Extract the [x, y] coordinate from the center of the cell holding the provided text.  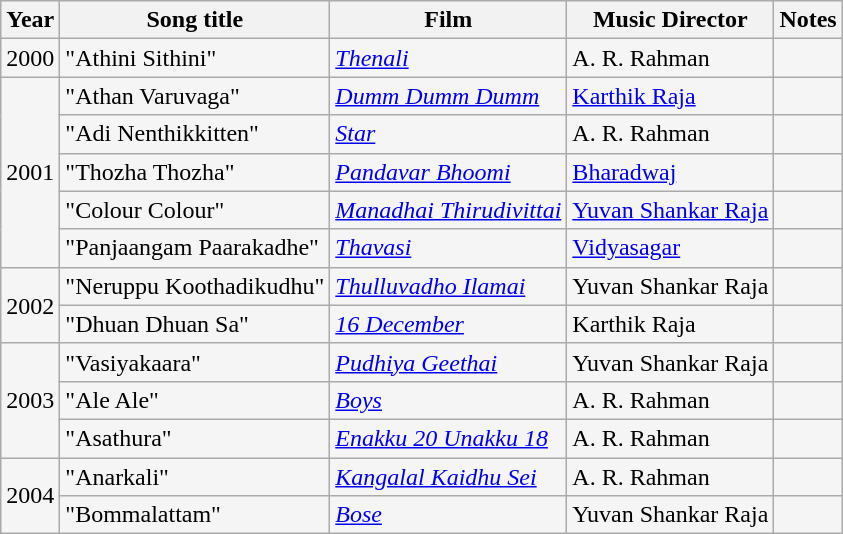
"Ale Ale" [195, 400]
Thenali [448, 58]
16 December [448, 324]
Manadhai Thirudivittai [448, 210]
"Bommalattam" [195, 515]
Bharadwaj [670, 172]
Dumm Dumm Dumm [448, 96]
"Dhuan Dhuan Sa" [195, 324]
Pandavar Bhoomi [448, 172]
"Colour Colour" [195, 210]
"Neruppu Koothadikudhu" [195, 286]
"Adi Nenthikkitten" [195, 134]
2004 [30, 496]
"Athan Varuvaga" [195, 96]
Thavasi [448, 248]
2002 [30, 305]
Music Director [670, 20]
Year [30, 20]
2003 [30, 400]
"Athini Sithini" [195, 58]
Boys [448, 400]
Star [448, 134]
Vidyasagar [670, 248]
Bose [448, 515]
"Panjaangam Paarakadhe" [195, 248]
Film [448, 20]
"Anarkali" [195, 477]
Thulluvadho Ilamai [448, 286]
"Thozha Thozha" [195, 172]
"Vasiyakaara" [195, 362]
Notes [808, 20]
2001 [30, 172]
Song title [195, 20]
Kangalal Kaidhu Sei [448, 477]
2000 [30, 58]
Pudhiya Geethai [448, 362]
"Asathura" [195, 438]
Enakku 20 Unakku 18 [448, 438]
